Search for the cell housing the specified text and yield its [X, Y] center coordinate. 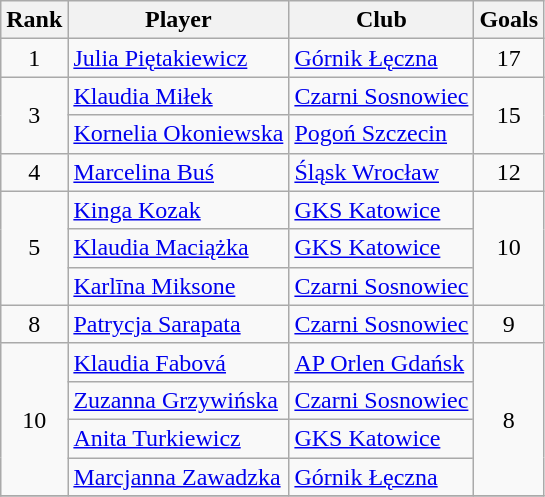
5 [34, 248]
Klaudia Maciążka [178, 248]
Kornelia Okoniewska [178, 134]
Julia Piętakiewicz [178, 58]
Anita Turkiewicz [178, 438]
Rank [34, 20]
Kinga Kozak [178, 210]
Goals [509, 20]
12 [509, 172]
AP Orlen Gdańsk [382, 362]
Karlīna Miksone [178, 286]
3 [34, 115]
Śląsk Wrocław [382, 172]
Pogoń Szczecin [382, 134]
Klaudia Miłek [178, 96]
9 [509, 324]
Klaudia Fabová [178, 362]
4 [34, 172]
15 [509, 115]
1 [34, 58]
Player [178, 20]
Zuzanna Grzywińska [178, 400]
Marcjanna Zawadzka [178, 477]
Marcelina Buś [178, 172]
Club [382, 20]
Patrycja Sarapata [178, 324]
17 [509, 58]
